Determine the (x, y) coordinate at the center of the cell enclosing the given text.  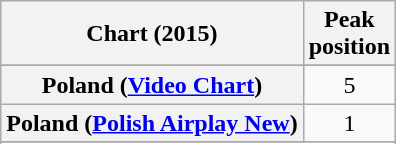
Poland (Polish Airplay New) (152, 123)
1 (349, 123)
Poland (Video Chart) (152, 85)
Peakposition (349, 34)
5 (349, 85)
Chart (2015) (152, 34)
